Capture the cell that displays the provided text and extract its [x, y] central coordinate. 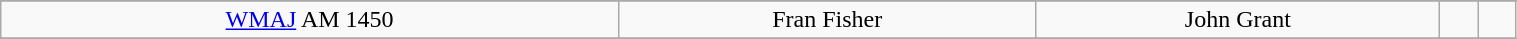
WMAJ AM 1450 [310, 20]
John Grant [1238, 20]
Fran Fisher [827, 20]
